Search for the cell housing the specified text and yield its (X, Y) center coordinate. 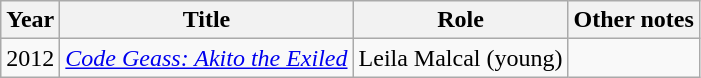
Role (460, 20)
Leila Malcal (young) (460, 58)
Title (206, 20)
Code Geass: Akito the Exiled (206, 58)
2012 (30, 58)
Year (30, 20)
Other notes (634, 20)
